Identify which cell holds the provided text, then report its [X, Y] central coordinate. 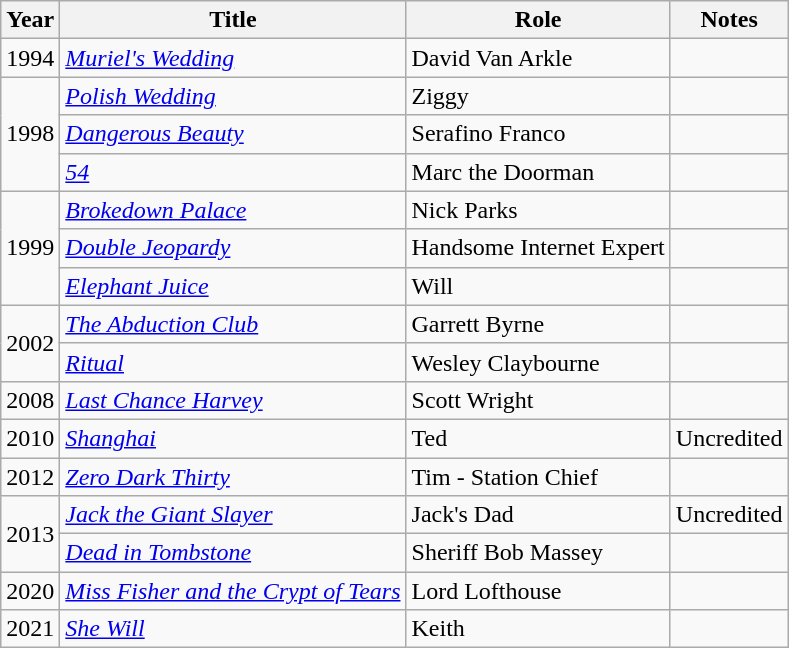
Brokedown Palace [233, 210]
Dangerous Beauty [233, 134]
2012 [30, 477]
Wesley Claybourne [538, 362]
Sheriff Bob Massey [538, 553]
Jack's Dad [538, 515]
1999 [30, 248]
Keith [538, 629]
2008 [30, 400]
The Abduction Club [233, 324]
Nick Parks [538, 210]
2021 [30, 629]
Year [30, 20]
Tim - Station Chief [538, 477]
She Will [233, 629]
Miss Fisher and the Crypt of Tears [233, 591]
Polish Wedding [233, 96]
Garrett Byrne [538, 324]
1998 [30, 134]
Ritual [233, 362]
Jack the Giant Slayer [233, 515]
Notes [729, 20]
1994 [30, 58]
Role [538, 20]
2002 [30, 343]
Elephant Juice [233, 286]
Serafino Franco [538, 134]
Handsome Internet Expert [538, 248]
2010 [30, 438]
Last Chance Harvey [233, 400]
Muriel's Wedding [233, 58]
Will [538, 286]
Title [233, 20]
David Van Arkle [538, 58]
Ted [538, 438]
Double Jeopardy [233, 248]
2020 [30, 591]
Marc the Doorman [538, 172]
Dead in Tombstone [233, 553]
Ziggy [538, 96]
Zero Dark Thirty [233, 477]
Scott Wright [538, 400]
Shanghai [233, 438]
54 [233, 172]
2013 [30, 534]
Lord Lofthouse [538, 591]
